Pinpoint the cell where the given text exists, returning its (X, Y) midpoint coordinate. 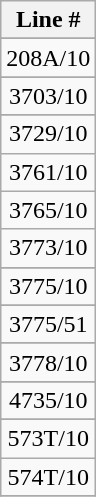
3765/10 (48, 210)
4735/10 (48, 400)
3703/10 (48, 96)
3729/10 (48, 134)
574T/10 (48, 477)
3761/10 (48, 172)
3773/10 (48, 248)
573T/10 (48, 438)
3775/51 (48, 324)
Line # (48, 20)
208A/10 (48, 58)
3775/10 (48, 286)
3778/10 (48, 362)
